For the text-containing cell, return its midpoint in [X, Y] coordinate format. 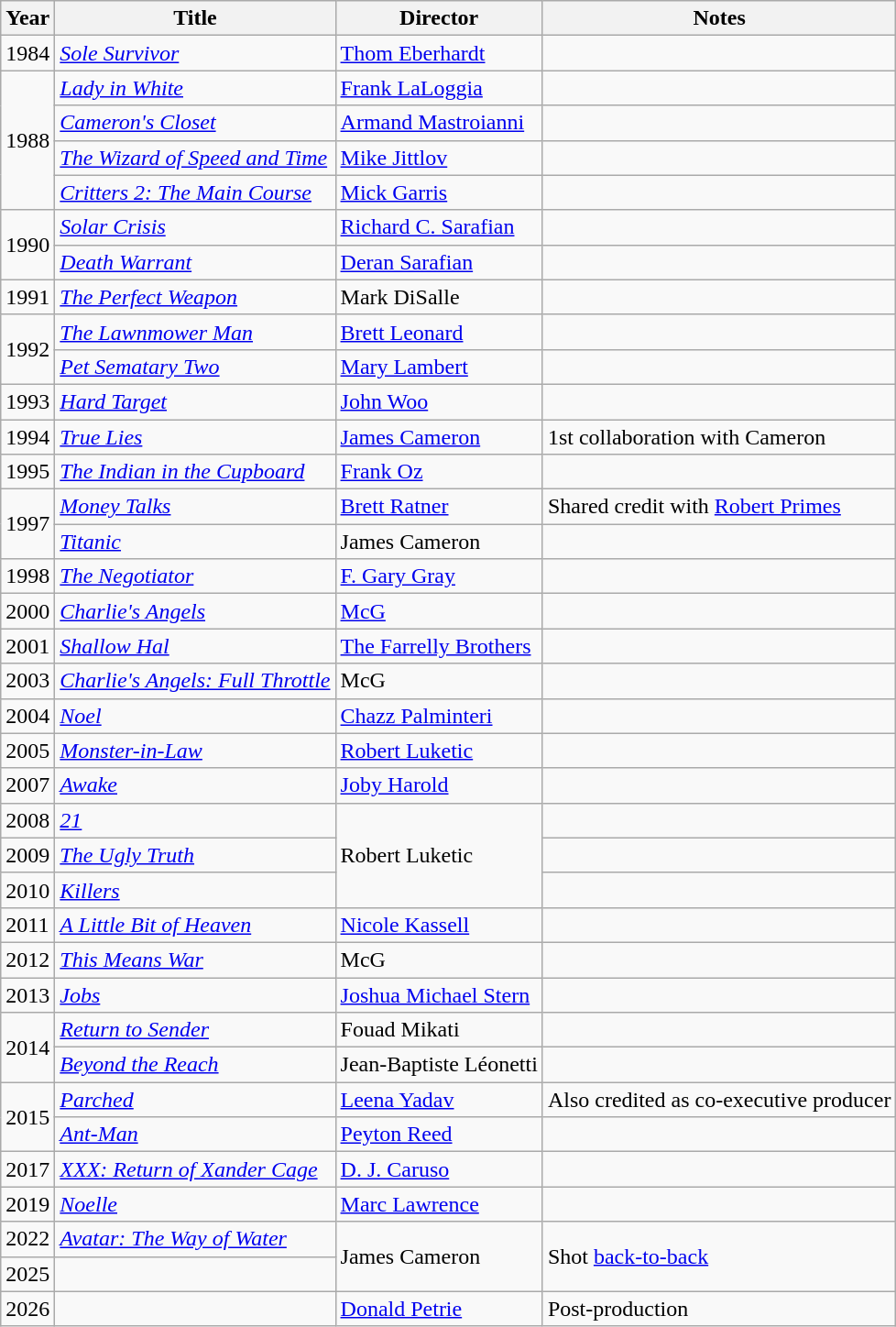
Notes [719, 18]
Awake [195, 785]
2013 [27, 994]
Ant-Man [195, 1135]
Mike Jittlov [439, 158]
Money Talks [195, 507]
Death Warrant [195, 262]
Titanic [195, 542]
1993 [27, 401]
2008 [27, 820]
XXX: Return of Xander Cage [195, 1169]
The Ugly Truth [195, 855]
Charlie's Angels [195, 611]
1990 [27, 245]
2004 [27, 716]
Jobs [195, 994]
1997 [27, 524]
Shot back-to-back [719, 1256]
Nicole Kassell [439, 925]
1998 [27, 576]
2014 [27, 1047]
2015 [27, 1117]
2010 [27, 890]
Post-production [719, 1309]
Marc Lawrence [439, 1204]
Monster-in-Law [195, 751]
Return to Sender [195, 1030]
2017 [27, 1169]
2000 [27, 611]
D. J. Caruso [439, 1169]
F. Gary Gray [439, 576]
Director [439, 18]
A Little Bit of Heaven [195, 925]
Parched [195, 1100]
Sole Survivor [195, 53]
Also credited as co-executive producer [719, 1100]
This Means War [195, 960]
2001 [27, 646]
Frank Oz [439, 472]
Critters 2: The Main Course [195, 192]
Shallow Hal [195, 646]
Donald Petrie [439, 1309]
Brett Ratner [439, 507]
2025 [27, 1274]
The Perfect Weapon [195, 297]
Fouad Mikati [439, 1030]
The Farrelly Brothers [439, 646]
Mark DiSalle [439, 297]
1994 [27, 437]
The Indian in the Cupboard [195, 472]
Peyton Reed [439, 1135]
Lady in White [195, 88]
Title [195, 18]
Brett Leonard [439, 332]
1995 [27, 472]
Avatar: The Way of Water [195, 1239]
Pet Sematary Two [195, 367]
Hard Target [195, 401]
1988 [27, 140]
Year [27, 18]
The Lawnmower Man [195, 332]
Joshua Michael Stern [439, 994]
2022 [27, 1239]
2026 [27, 1309]
2011 [27, 925]
The Wizard of Speed and Time [195, 158]
Noelle [195, 1204]
2009 [27, 855]
Cameron's Closet [195, 123]
Frank LaLoggia [439, 88]
21 [195, 820]
Solar Crisis [195, 227]
1st collaboration with Cameron [719, 437]
True Lies [195, 437]
Beyond the Reach [195, 1065]
Shared credit with Robert Primes [719, 507]
John Woo [439, 401]
Mary Lambert [439, 367]
The Negotiator [195, 576]
Charlie's Angels: Full Throttle [195, 681]
2019 [27, 1204]
Jean-Baptiste Léonetti [439, 1065]
Noel [195, 716]
Deran Sarafian [439, 262]
2005 [27, 751]
Leena Yadav [439, 1100]
2012 [27, 960]
1991 [27, 297]
1984 [27, 53]
2007 [27, 785]
Richard C. Sarafian [439, 227]
Armand Mastroianni [439, 123]
Joby Harold [439, 785]
2003 [27, 681]
1992 [27, 349]
Mick Garris [439, 192]
Chazz Palminteri [439, 716]
Thom Eberhardt [439, 53]
Killers [195, 890]
